Return (X, Y) of the center of cell containing provided text 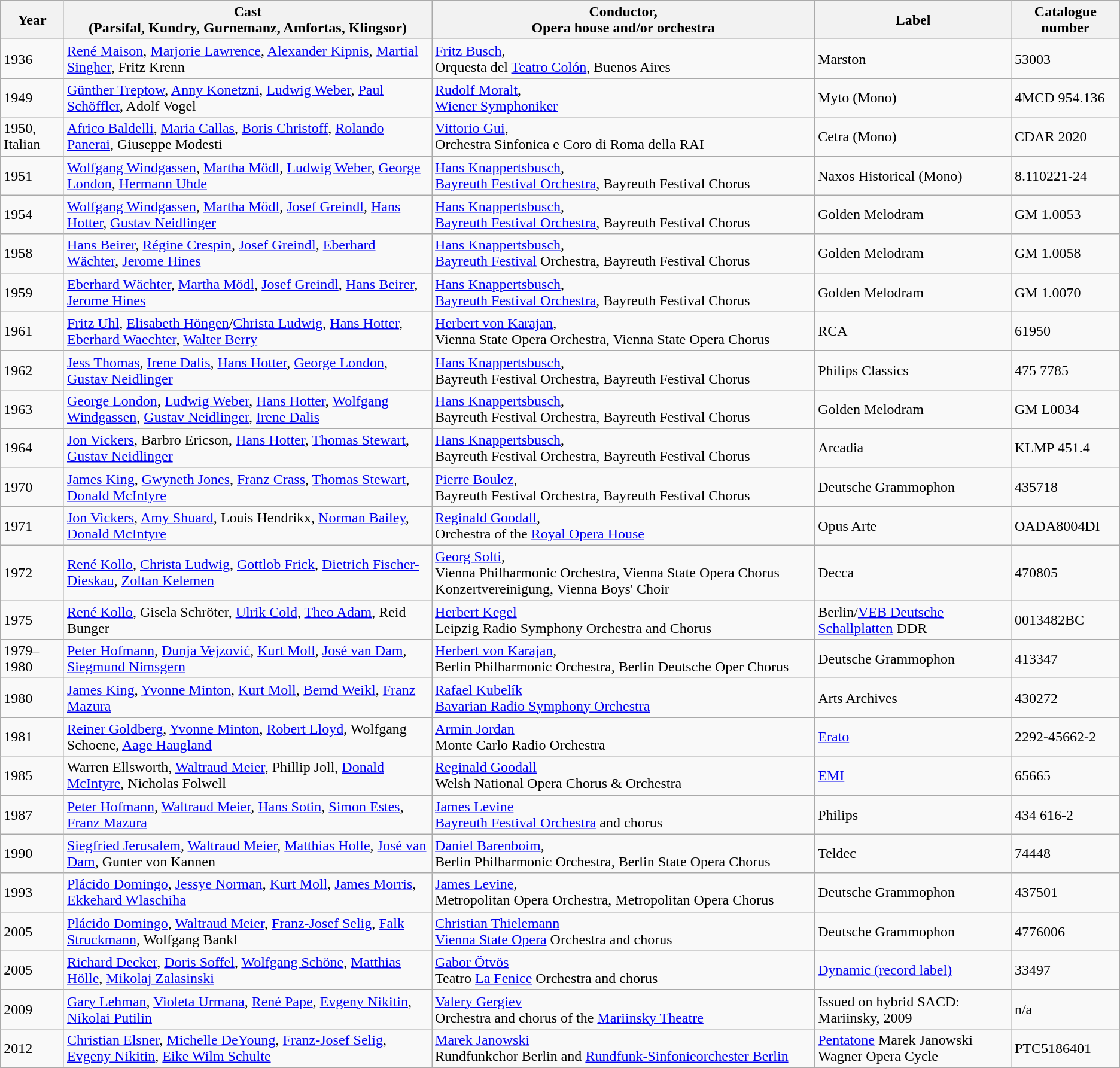
475 7785 (1065, 370)
René Kollo, Gisela Schröter, Ulrik Cold, Theo Adam, Reid Bunger (248, 620)
Pentatone Marek Janowski Wagner Opera Cycle (913, 1048)
Richard Decker, Doris Soffel, Wolfgang Schöne, Matthias Hölle, Mikolaj Zalasinski (248, 970)
8.110221-24 (1065, 176)
1958 (32, 254)
2009 (32, 1009)
Georg Solti,Vienna Philharmonic Orchestra, Vienna State Opera Chorus Konzertvereinigung, Vienna Boys' Choir (623, 573)
61950 (1065, 331)
1949 (32, 98)
Myto (Mono) (913, 98)
GM 1.0058 (1065, 254)
CDAR 2020 (1065, 136)
Year (32, 20)
1959 (32, 292)
Reiner Goldberg, Yvonne Minton, Robert Lloyd, Wolfgang Schoene, Aage Haugland (248, 737)
Berlin/VEB Deutsche Schallplatten DDR (913, 620)
GM 1.0053 (1065, 214)
Jon Vickers, Barbro Ericson, Hans Hotter, Thomas Stewart, Gustav Neidlinger (248, 448)
Issued on hybrid SACD: Mariinsky, 2009 (913, 1009)
435718 (1065, 487)
1993 (32, 893)
RCA (913, 331)
437501 (1065, 893)
Philips Classics (913, 370)
Herbert von Karajan,Vienna State Opera Orchestra, Vienna State Opera Chorus (623, 331)
Marston (913, 59)
Jon Vickers, Amy Shuard, Louis Hendrikx, Norman Bailey, Donald McIntyre (248, 527)
René Maison, Marjorie Lawrence, Alexander Kipnis, Martial Singher, Fritz Krenn (248, 59)
Decca (913, 573)
1950, Italian (32, 136)
Rudolf Moralt,Wiener Symphoniker (623, 98)
Cetra (Mono) (913, 136)
1964 (32, 448)
2012 (32, 1048)
Cast(Parsifal, Kundry, Gurnemanz, Amfortas, Klingsor) (248, 20)
Hans Beirer, Régine Crespin, Josef Greindl, Eberhard Wächter, Jerome Hines (248, 254)
1990 (32, 853)
Wolfgang Windgassen, Martha Mödl, Josef Greindl, Hans Hotter, Gustav Neidlinger (248, 214)
Armin JordanMonte Carlo Radio Orchestra (623, 737)
1951 (32, 176)
Vittorio Gui,Orchestra Sinfonica e Coro di Roma della RAI (623, 136)
1985 (32, 775)
OADA8004DI (1065, 527)
Plácido Domingo, Jessye Norman, Kurt Moll, James Morris, Ekkehard Wlaschiha (248, 893)
Gary Lehman, Violeta Urmana, René Pape, Evgeny Nikitin, Nikolai Putilin (248, 1009)
George London, Ludwig Weber, Hans Hotter, Wolfgang Windgassen, Gustav Neidlinger, Irene Dalis (248, 409)
Christian Elsner, Michelle DeYoung, Franz-Josef Selig, Evgeny Nikitin, Eike Wilm Schulte (248, 1048)
n/a (1065, 1009)
434 616-2 (1065, 815)
René Kollo, Christa Ludwig, Gottlob Frick, Dietrich Fischer-Dieskau, Zoltan Kelemen (248, 573)
James King, Gwyneth Jones, Franz Crass, Thomas Stewart, Donald McIntyre (248, 487)
1962 (32, 370)
Herbert KegelLeipzig Radio Symphony Orchestra and Chorus (623, 620)
Reginald Goodall,Orchestra of the Royal Opera House (623, 527)
Eberhard Wächter, Martha Mödl, Josef Greindl, Hans Beirer, Jerome Hines (248, 292)
2292-45662-2 (1065, 737)
James LevineBayreuth Festival Orchestra and chorus (623, 815)
GM L0034 (1065, 409)
Pierre Boulez,Bayreuth Festival Orchestra, Bayreuth Festival Chorus (623, 487)
1936 (32, 59)
Siegfried Jerusalem, Waltraud Meier, Matthias Holle, José van Dam, Gunter von Kannen (248, 853)
4MCD 954.136 (1065, 98)
430272 (1065, 698)
Opus Arte (913, 527)
33497 (1065, 970)
Plácido Domingo, Waltraud Meier, Franz-Josef Selig, Falk Struckmann, Wolfgang Bankl (248, 931)
Warren Ellsworth, Waltraud Meier, Phillip Joll, Donald McIntyre, Nicholas Folwell (248, 775)
Conductor,Opera house and/or orchestra (623, 20)
GM 1.0070 (1065, 292)
James Levine,Metropolitan Opera Orchestra, Metropolitan Opera Chorus (623, 893)
Africo Baldelli, Maria Callas, Boris Christoff, Rolando Panerai, Giuseppe Modesti (248, 136)
Marek JanowskiRundfunkchor Berlin and Rundfunk-Sinfonieorchester Berlin (623, 1048)
Wolfgang Windgassen, Martha Mödl, Ludwig Weber, George London, Hermann Uhde (248, 176)
1961 (32, 331)
Fritz Uhl, Elisabeth Höngen/Christa Ludwig, Hans Hotter, Eberhard Waechter, Walter Berry (248, 331)
53003 (1065, 59)
1963 (32, 409)
Peter Hofmann, Dunja Vejzović, Kurt Moll, José van Dam, Siegmund Nimsgern (248, 659)
0013482BC (1065, 620)
James King, Yvonne Minton, Kurt Moll, Bernd Weikl, Franz Mazura (248, 698)
Günther Treptow, Anny Konetzni, Ludwig Weber, Paul Schöffler, Adolf Vogel (248, 98)
1970 (32, 487)
KLMP 451.4 (1065, 448)
Herbert von Karajan,Berlin Philharmonic Orchestra, Berlin Deutsche Oper Chorus (623, 659)
Valery GergievOrchestra and chorus of the Mariinsky Theatre (623, 1009)
Gabor ÖtvösTeatro La Fenice Orchestra and chorus (623, 970)
Catalogue number (1065, 20)
Jess Thomas, Irene Dalis, Hans Hotter, George London, Gustav Neidlinger (248, 370)
Philips (913, 815)
1980 (32, 698)
Label (913, 20)
470805 (1065, 573)
Erato (913, 737)
Rafael KubelíkBavarian Radio Symphony Orchestra (623, 698)
1971 (32, 527)
1981 (32, 737)
65665 (1065, 775)
Fritz Busch,Orquesta del Teatro Colón, Buenos Aires (623, 59)
Naxos Historical (Mono) (913, 176)
Peter Hofmann, Waltraud Meier, Hans Sotin, Simon Estes, Franz Mazura (248, 815)
4776006 (1065, 931)
Christian ThielemannVienna State Opera Orchestra and chorus (623, 931)
1979–1980 (32, 659)
Dynamic (record label) (913, 970)
Arcadia (913, 448)
413347 (1065, 659)
PTC5186401 (1065, 1048)
Arts Archives (913, 698)
1954 (32, 214)
74448 (1065, 853)
1972 (32, 573)
EMI (913, 775)
Teldec (913, 853)
Reginald GoodallWelsh National Opera Chorus & Orchestra (623, 775)
Daniel Barenboim,Berlin Philharmonic Orchestra, Berlin State Opera Chorus (623, 853)
1987 (32, 815)
1975 (32, 620)
